Determine the (x, y) coordinate at the center of the cell enclosing the given text.  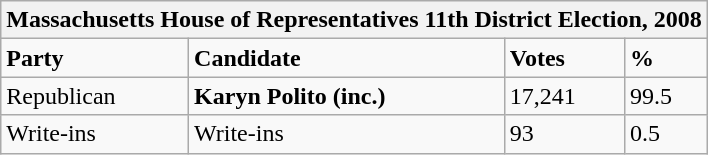
99.5 (666, 96)
Party (95, 58)
Republican (95, 96)
0.5 (666, 134)
17,241 (564, 96)
% (666, 58)
Karyn Polito (inc.) (347, 96)
Candidate (347, 58)
93 (564, 134)
Votes (564, 58)
Massachusetts House of Representatives 11th District Election, 2008 (354, 20)
